Detect which cell encompasses the target text, then output its (X, Y) center coordinate. 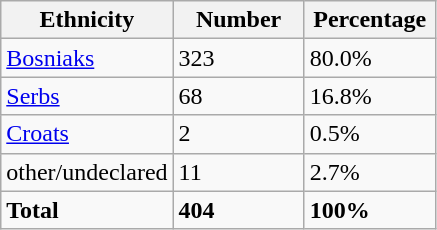
404 (238, 210)
Ethnicity (87, 20)
80.0% (370, 58)
323 (238, 58)
11 (238, 172)
68 (238, 96)
2.7% (370, 172)
100% (370, 210)
Croats (87, 134)
2 (238, 134)
other/undeclared (87, 172)
Bosniaks (87, 58)
Number (238, 20)
Percentage (370, 20)
Total (87, 210)
Serbs (87, 96)
0.5% (370, 134)
16.8% (370, 96)
